Return the (x, y) coordinate for the center point of the cell that contains the specified text.  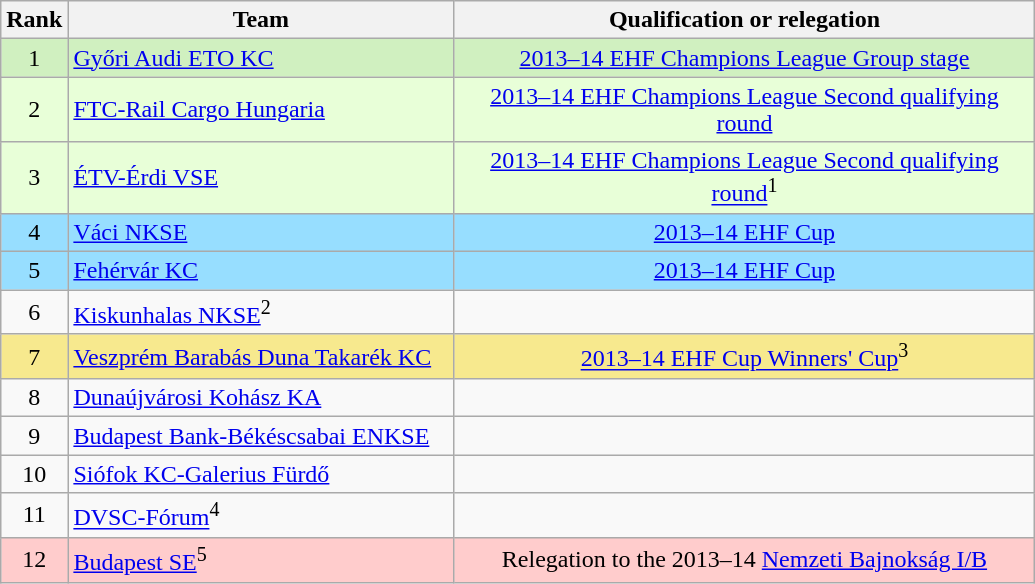
2013–14 EHF Cup Winners' Cup3 (744, 356)
2013–14 EHF Champions League Group stage (744, 58)
Budapest SE5 (261, 560)
Siófok KC-Galerius Fürdő (261, 474)
2013–14 EHF Champions League Second qualifying round1 (744, 178)
Qualification or relegation (744, 20)
11 (34, 516)
Team (261, 20)
2013–14 EHF Champions League Second qualifying round (744, 110)
2 (34, 110)
FTC-Rail Cargo Hungaria (261, 110)
Váci NKSE (261, 232)
6 (34, 312)
10 (34, 474)
4 (34, 232)
3 (34, 178)
Veszprém Barabás Duna Takarék KC (261, 356)
Budapest Bank-Békéscsabai ENKSE (261, 436)
12 (34, 560)
Kiskunhalas NKSE2 (261, 312)
7 (34, 356)
1 (34, 58)
Fehérvár KC (261, 271)
Rank (34, 20)
Győri Audi ETO KC (261, 58)
5 (34, 271)
DVSC-Fórum4 (261, 516)
Dunaújvárosi Kohász KA (261, 398)
9 (34, 436)
8 (34, 398)
ÉTV-Érdi VSE (261, 178)
Relegation to the 2013–14 Nemzeti Bajnokság I/B (744, 560)
